Extract the (x, y) coordinate from the center of the cell holding the provided text.  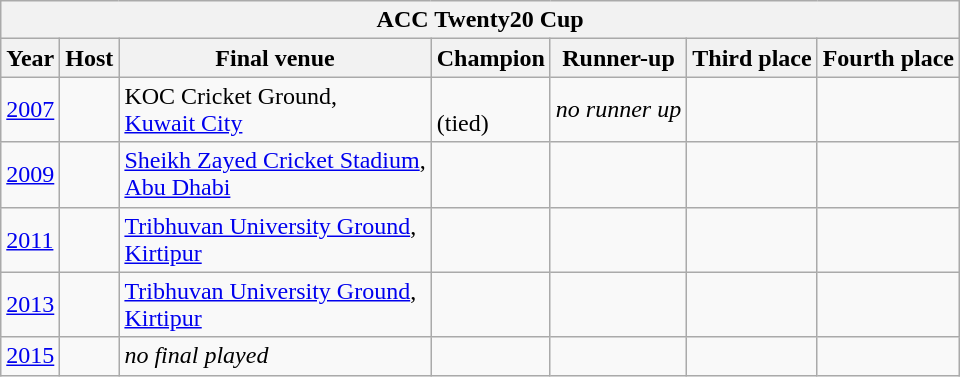
(tied) (490, 110)
2011 (30, 240)
KOC Cricket Ground,Kuwait City (275, 110)
Runner-up (618, 58)
Champion (490, 58)
ACC Twenty20 Cup (480, 20)
2013 (30, 304)
2015 (30, 356)
no runner up (618, 110)
no final played (275, 356)
Host (90, 58)
Final venue (275, 58)
2007 (30, 110)
2009 (30, 174)
Year (30, 58)
Fourth place (888, 58)
Third place (752, 58)
Sheikh Zayed Cricket Stadium,Abu Dhabi (275, 174)
